Identify which cell holds the provided text, then report its [X, Y] central coordinate. 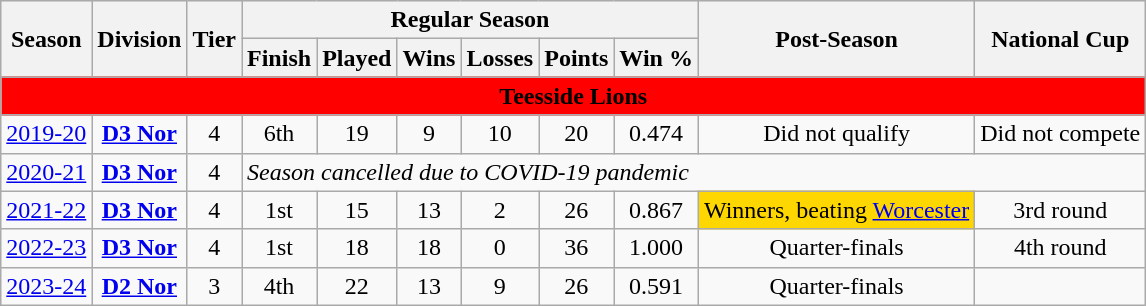
10 [500, 134]
0.867 [656, 210]
0.591 [656, 286]
Win % [656, 58]
Season [46, 39]
2020-21 [46, 172]
Played [357, 58]
1.000 [656, 248]
Winners, beating Worcester [836, 210]
Finish [280, 58]
National Cup [1060, 39]
2021-22 [46, 210]
15 [357, 210]
Teesside Lions [574, 96]
2019-20 [46, 134]
Tier [214, 39]
2 [500, 210]
36 [576, 248]
4th round [1060, 248]
4th [280, 286]
Season cancelled due to COVID-19 pandemic [694, 172]
Did not qualify [836, 134]
D2 Nor [140, 286]
2022-23 [46, 248]
22 [357, 286]
Division [140, 39]
Post-Season [836, 39]
0.474 [656, 134]
Losses [500, 58]
Wins [429, 58]
Regular Season [470, 20]
19 [357, 134]
20 [576, 134]
3rd round [1060, 210]
Points [576, 58]
6th [280, 134]
2023-24 [46, 286]
3 [214, 286]
0 [500, 248]
Did not compete [1060, 134]
